Provide the (X, Y) coordinate of the cell's center where the given text is located.  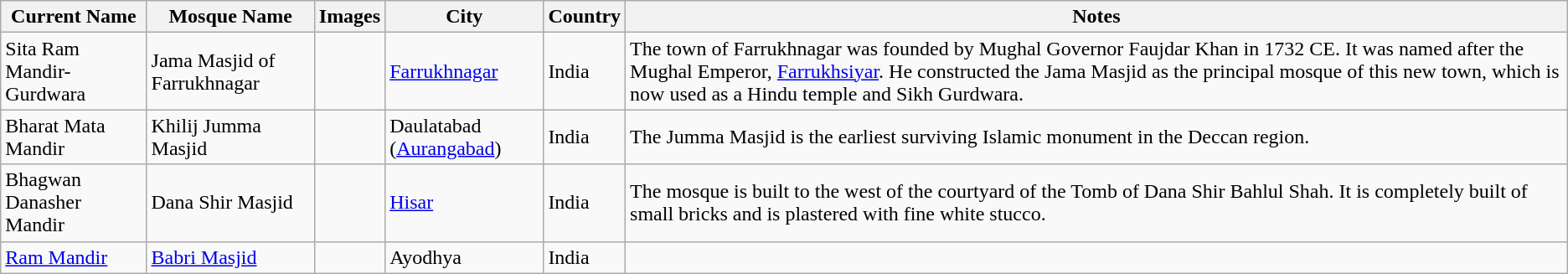
Khilij Jumma Masjid (230, 137)
Farrukhnagar (464, 71)
Daulatabad (Aurangabad) (464, 137)
Bharat Mata Mandir (74, 137)
Ram Mandir (74, 257)
Images (349, 17)
Jama Masjid of Farrukhnagar (230, 71)
City (464, 17)
Mosque Name (230, 17)
Current Name (74, 17)
Notes (1097, 17)
Bhagwan Danasher Mandir (74, 203)
Dana Shir Masjid (230, 203)
Sita Ram Mandir-Gurdwara (74, 71)
Hisar (464, 203)
The Jumma Masjid is the earliest surviving Islamic monument in the Deccan region. (1097, 137)
Country (585, 17)
Ayodhya (464, 257)
Babri Masjid (230, 257)
